Return [X, Y] of the center of cell containing provided text 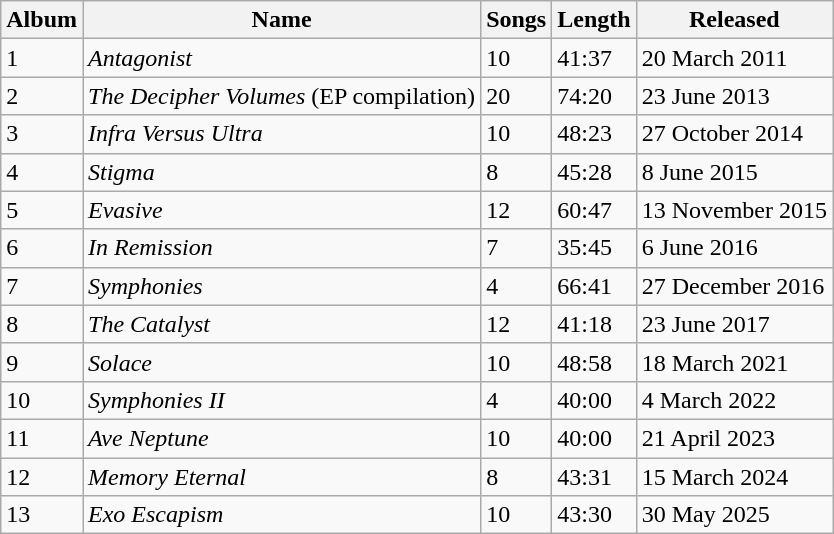
Exo Escapism [281, 515]
13 November 2015 [734, 210]
18 March 2021 [734, 362]
2 [42, 96]
60:47 [594, 210]
27 October 2014 [734, 134]
4 March 2022 [734, 400]
Album [42, 20]
Antagonist [281, 58]
Memory Eternal [281, 477]
Songs [516, 20]
8 June 2015 [734, 172]
The Catalyst [281, 324]
15 March 2024 [734, 477]
Stigma [281, 172]
9 [42, 362]
Infra Versus Ultra [281, 134]
41:18 [594, 324]
Solace [281, 362]
45:28 [594, 172]
Ave Neptune [281, 438]
30 May 2025 [734, 515]
20 March 2011 [734, 58]
Symphonies II [281, 400]
74:20 [594, 96]
Released [734, 20]
1 [42, 58]
6 June 2016 [734, 248]
43:31 [594, 477]
20 [516, 96]
27 December 2016 [734, 286]
In Remission [281, 248]
Evasive [281, 210]
Name [281, 20]
23 June 2013 [734, 96]
21 April 2023 [734, 438]
The Decipher Volumes (EP compilation) [281, 96]
23 June 2017 [734, 324]
41:37 [594, 58]
13 [42, 515]
6 [42, 248]
66:41 [594, 286]
Length [594, 20]
35:45 [594, 248]
3 [42, 134]
48:23 [594, 134]
5 [42, 210]
43:30 [594, 515]
11 [42, 438]
Symphonies [281, 286]
48:58 [594, 362]
